Locate the cell with the specified text and output its (X, Y) center coordinate. 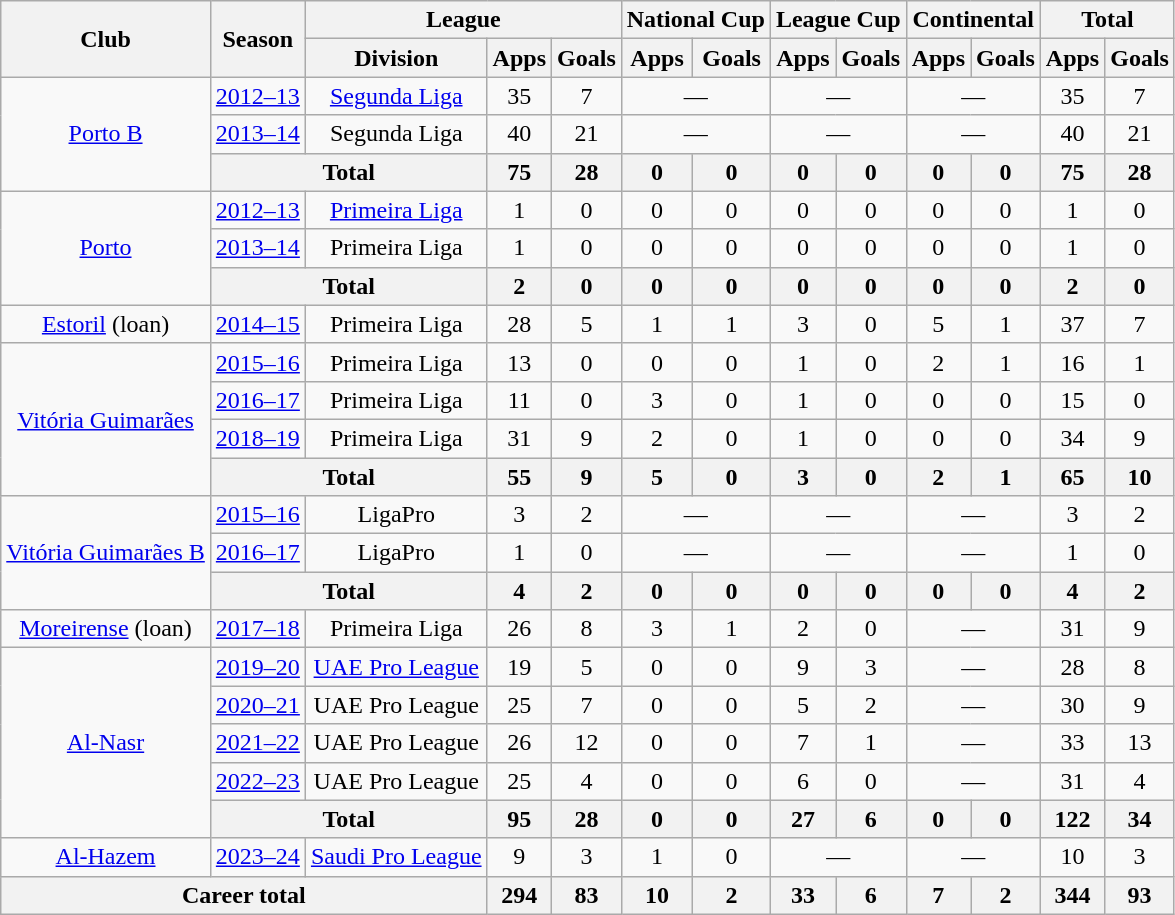
Division (396, 58)
2014–15 (258, 324)
16 (1072, 362)
2021–22 (258, 743)
Porto B (106, 134)
294 (519, 895)
2022–23 (258, 781)
Continental (973, 20)
2018–19 (258, 438)
Al-Hazem (106, 857)
83 (587, 895)
League Cup (838, 20)
12 (587, 743)
11 (519, 400)
Club (106, 39)
122 (1072, 819)
344 (1072, 895)
2019–20 (258, 667)
Vitória Guimarães (106, 419)
Saudi Pro League (396, 857)
27 (802, 819)
30 (1072, 705)
Porto (106, 248)
Estoril (loan) (106, 324)
Moreirense (loan) (106, 629)
League (463, 20)
37 (1072, 324)
93 (1140, 895)
19 (519, 667)
2020–21 (258, 705)
65 (1072, 477)
Career total (244, 895)
Vitória Guimarães B (106, 553)
95 (519, 819)
National Cup (696, 20)
55 (519, 477)
Season (258, 39)
2023–24 (258, 857)
Al-Nasr (106, 743)
2017–18 (258, 629)
15 (1072, 400)
